Determine the [X, Y] coordinate at the center of the cell enclosing the given text.  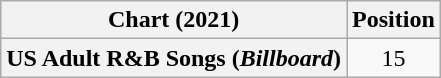
Chart (2021) [174, 20]
Position [394, 20]
US Adult R&B Songs (Billboard) [174, 58]
15 [394, 58]
